Locate the cell with the specified text and output its [x, y] center coordinate. 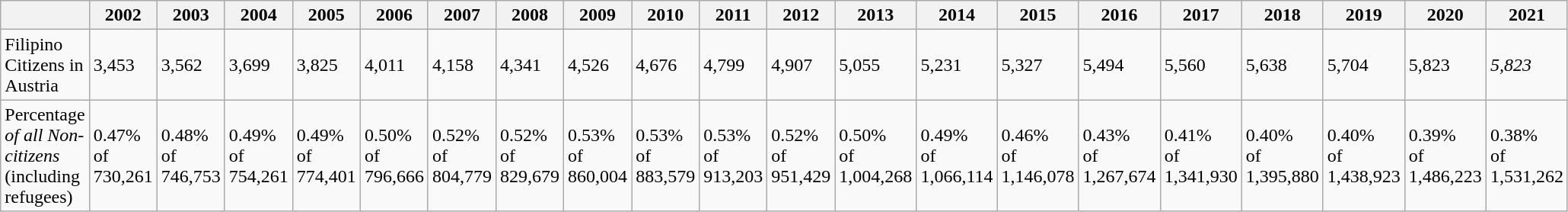
Filipino Citizens in Austria [45, 65]
0.41%of 1,341,930 [1201, 156]
2013 [875, 15]
0.50%of 796,666 [394, 156]
2004 [259, 15]
0.48%of 746,753 [190, 156]
0.39%of 1,486,223 [1445, 156]
2011 [734, 15]
5,231 [957, 65]
5,327 [1038, 65]
2019 [1364, 15]
2016 [1119, 15]
2015 [1038, 15]
0.49%of 1,066,114 [957, 156]
4,907 [801, 65]
4,011 [394, 65]
2014 [957, 15]
2005 [326, 15]
2006 [394, 15]
0.52%of 829,679 [530, 156]
2018 [1282, 15]
2003 [190, 15]
0.50%of 1,004,268 [875, 156]
Percentageof all Non-citizens(including refugees) [45, 156]
0.49%of 754,261 [259, 156]
5,560 [1201, 65]
0.53%of 883,579 [665, 156]
5,055 [875, 65]
2007 [461, 15]
3,825 [326, 65]
5,494 [1119, 65]
2010 [665, 15]
4,526 [598, 65]
0.47%of 730,261 [123, 156]
0.38%of 1,531,262 [1527, 156]
4,676 [665, 65]
0.40%of 1,395,880 [1282, 156]
0.53%of 913,203 [734, 156]
0.53%of 860,004 [598, 156]
2009 [598, 15]
3,699 [259, 65]
0.40%of 1,438,923 [1364, 156]
2008 [530, 15]
2021 [1527, 15]
2017 [1201, 15]
5,704 [1364, 65]
3,453 [123, 65]
0.49%of 774,401 [326, 156]
5,638 [1282, 65]
2020 [1445, 15]
4,341 [530, 65]
2012 [801, 15]
3,562 [190, 65]
4,799 [734, 65]
0.52%of 951,429 [801, 156]
4,158 [461, 65]
0.46%of 1,146,078 [1038, 156]
2002 [123, 15]
0.52%of 804,779 [461, 156]
0.43%of 1,267,674 [1119, 156]
